From the cell containing the given text, extract its center point as (x, y) coordinate. 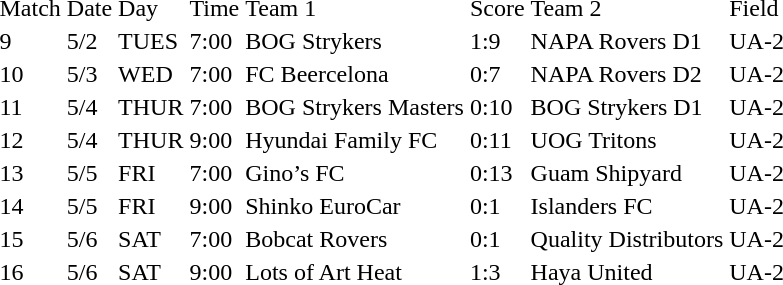
5/3 (89, 74)
Bobcat Rovers (355, 239)
NAPA Rovers D2 (627, 74)
WED (151, 74)
Shinko EuroCar (355, 206)
FC Beercelona (355, 74)
Guam Shipyard (627, 173)
0:7 (497, 74)
5/2 (89, 41)
Hyundai Family FC (355, 140)
BOG Strykers D1 (627, 107)
Gino’s FC (355, 173)
NAPA Rovers D1 (627, 41)
TUES (151, 41)
1:9 (497, 41)
Quality Distributors (627, 239)
0:13 (497, 173)
BOG Strykers (355, 41)
SAT (151, 239)
0:11 (497, 140)
UOG Tritons (627, 140)
5/6 (89, 239)
BOG Strykers Masters (355, 107)
0:10 (497, 107)
Islanders FC (627, 206)
